Pinpoint the cell where the given text exists, returning its (x, y) midpoint coordinate. 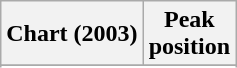
Peakposition (189, 34)
Chart (2003) (72, 34)
